Search for the cell housing the specified text and yield its [X, Y] center coordinate. 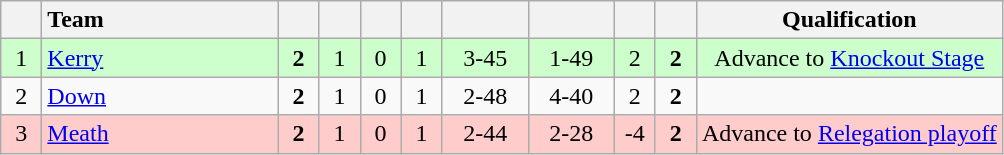
1-49 [571, 58]
2-28 [571, 134]
Advance to Relegation playoff [849, 134]
Advance to Knockout Stage [849, 58]
Meath [160, 134]
-4 [634, 134]
2-44 [485, 134]
Team [160, 20]
Down [160, 96]
3-45 [485, 58]
Qualification [849, 20]
2-48 [485, 96]
Kerry [160, 58]
4-40 [571, 96]
3 [22, 134]
